From the cell containing the given text, extract its center point as (X, Y) coordinate. 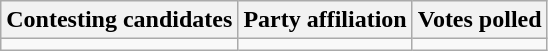
Party affiliation (325, 20)
Votes polled (480, 20)
Contesting candidates (120, 20)
